Provide the (x, y) coordinate of the cell's center where the given text is located.  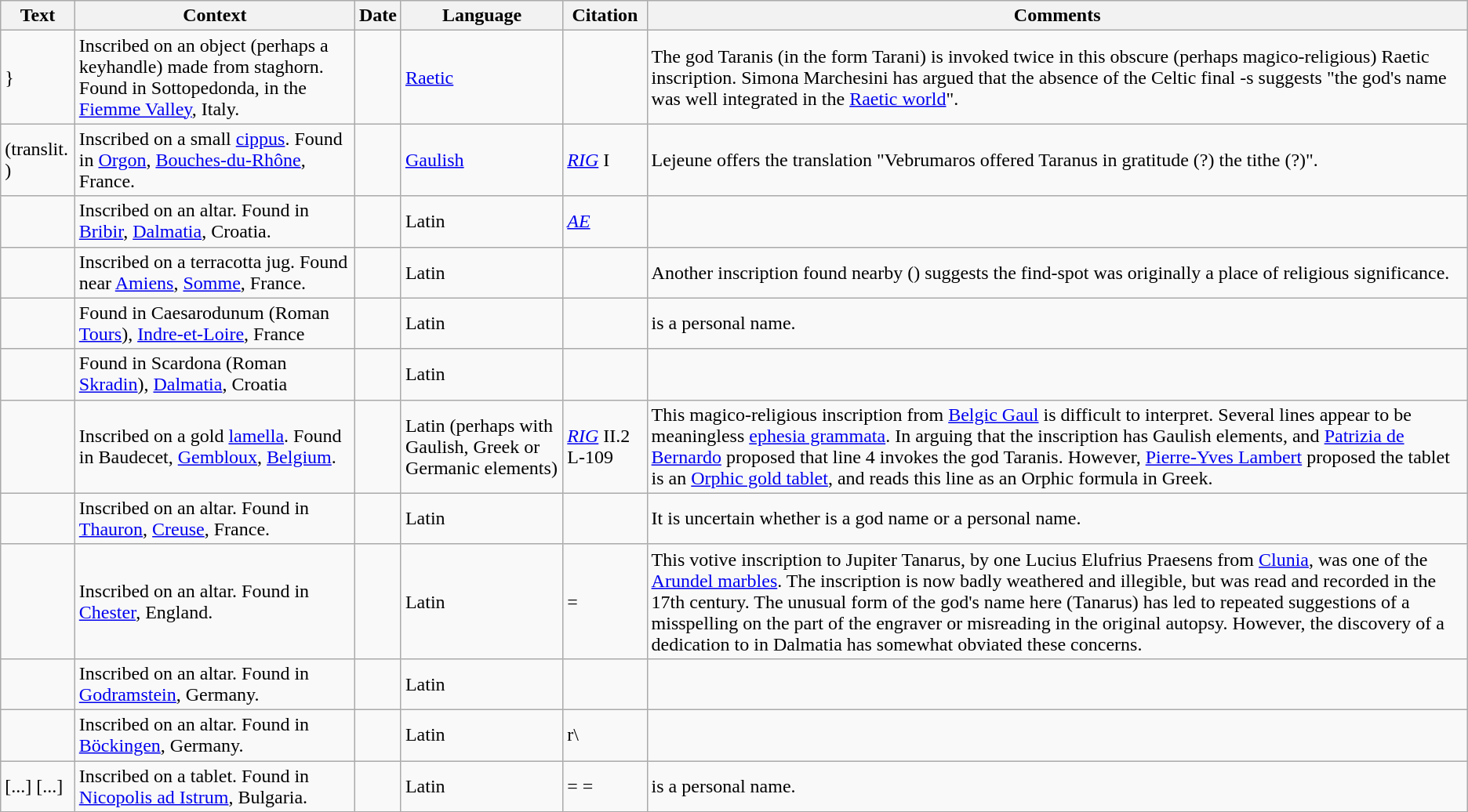
Inscribed on an altar. Found in Thauron, Creuse, France. (215, 519)
Language (481, 16)
Comments (1057, 16)
} (38, 77)
Lejeune offers the translation "Vebrumaros offered Taranus in gratitude (?) the tithe (?)". (1057, 160)
Inscribed on an altar. Found in Böckingen, Germany. (215, 735)
Raetic (481, 77)
Inscribed on a terracotta jug. Found near Amiens, Somme, France. (215, 273)
Inscribed on an altar. Found in Bribir, Dalmatia, Croatia. (215, 221)
Inscribed on a tablet. Found in Nicopolis ad Istrum, Bulgaria. (215, 785)
Latin (perhaps with Gaulish, Greek or Germanic elements) (481, 447)
= = (605, 785)
Inscribed on an object (perhaps a keyhandle) made from staghorn. Found in Sottopedonda, in the Fiemme Valley, Italy. (215, 77)
(translit. ) (38, 160)
Gaulish (481, 160)
[...] [...] (38, 785)
Citation (605, 16)
Text (38, 16)
Inscribed on a gold lamella. Found in Baudecet, Gembloux, Belgium. (215, 447)
AE (605, 221)
Inscribed on an altar. Found in Chester, England. (215, 601)
Date (378, 16)
Found in Caesarodunum (Roman Tours), Indre-et-Loire, France (215, 323)
It is uncertain whether is a god name or a personal name. (1057, 519)
= (605, 601)
Found in Scardona (Roman Skradin), Dalmatia, Croatia (215, 375)
RIG I (605, 160)
Inscribed on an altar. Found in Godramstein, Germany. (215, 683)
r\ (605, 735)
RIG II.2 L-109 (605, 447)
Another inscription found nearby () suggests the find-spot was originally a place of religious significance. (1057, 273)
Inscribed on a small cippus. Found in Orgon, Bouches-du-Rhône, France. (215, 160)
Context (215, 16)
